Locate the cell with the specified text and output its (x, y) center coordinate. 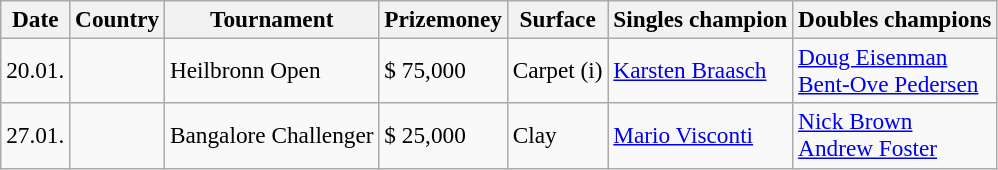
Heilbronn Open (272, 70)
Clay (558, 136)
$ 25,000 (443, 136)
Prizemoney (443, 19)
Date (36, 19)
20.01. (36, 70)
Mario Visconti (700, 136)
Carpet (i) (558, 70)
Surface (558, 19)
Nick Brown Andrew Foster (895, 136)
Bangalore Challenger (272, 136)
Singles champion (700, 19)
Karsten Braasch (700, 70)
27.01. (36, 136)
$ 75,000 (443, 70)
Doubles champions (895, 19)
Country (118, 19)
Tournament (272, 19)
Doug Eisenman Bent-Ove Pedersen (895, 70)
